Identify which cell holds the provided text, then report its [X, Y] central coordinate. 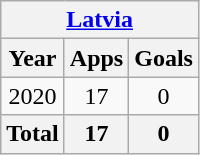
Year [33, 58]
Latvia [100, 20]
Total [33, 134]
Goals [164, 58]
2020 [33, 96]
Apps [96, 58]
